Detect which cell encompasses the target text, then output its [x, y] center coordinate. 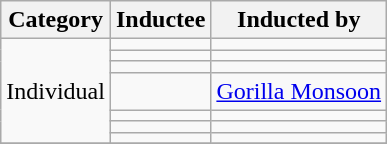
Individual [56, 91]
Inducted by [299, 20]
Inductee [160, 20]
Category [56, 20]
Gorilla Monsoon [299, 91]
